Determine the [X, Y] coordinate at the center of the cell enclosing the given text.  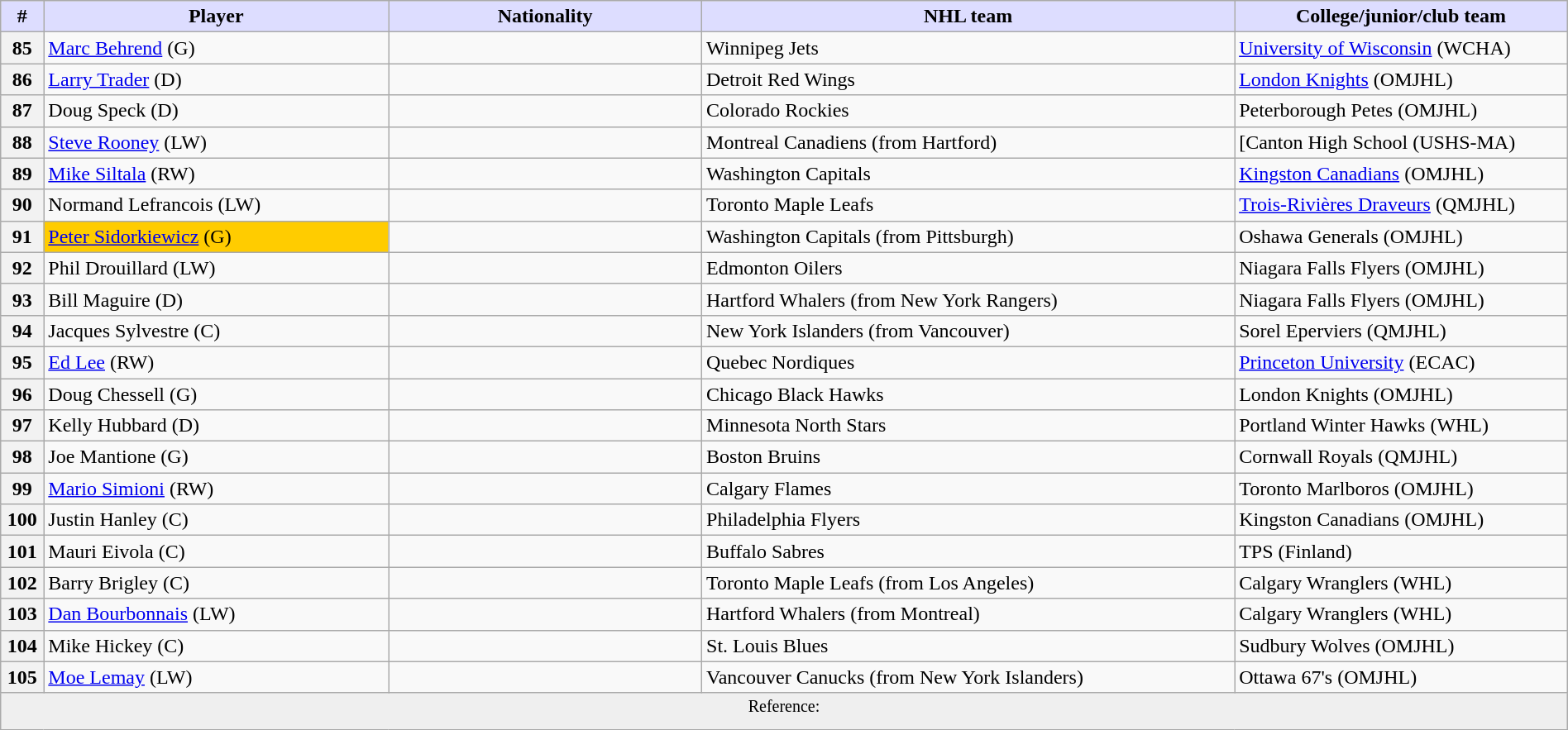
87 [22, 111]
Detroit Red Wings [968, 79]
89 [22, 174]
Sudbury Wolves (OMJHL) [1401, 646]
105 [22, 677]
94 [22, 331]
Sorel Eperviers (QMJHL) [1401, 331]
95 [22, 362]
86 [22, 79]
Mauri Eivola (C) [217, 551]
100 [22, 520]
Jacques Sylvestre (C) [217, 331]
Washington Capitals (from Pittsburgh) [968, 236]
Hartford Whalers (from New York Rangers) [968, 299]
93 [22, 299]
Oshawa Generals (OMJHL) [1401, 236]
Washington Capitals [968, 174]
Cornwall Royals (QMJHL) [1401, 457]
Nationality [546, 17]
Peterborough Petes (OMJHL) [1401, 111]
101 [22, 551]
Colorado Rockies [968, 111]
Steve Rooney (LW) [217, 142]
Trois-Rivières Draveurs (QMJHL) [1401, 205]
Barry Brigley (C) [217, 583]
Player [217, 17]
103 [22, 614]
Reference: [784, 711]
Edmonton Oilers [968, 268]
Toronto Maple Leafs [968, 205]
Ed Lee (RW) [217, 362]
Ottawa 67's (OMJHL) [1401, 677]
Hartford Whalers (from Montreal) [968, 614]
Toronto Maple Leafs (from Los Angeles) [968, 583]
91 [22, 236]
[Canton High School (USHS-MA) [1401, 142]
Larry Trader (D) [217, 79]
Buffalo Sabres [968, 551]
102 [22, 583]
Portland Winter Hawks (WHL) [1401, 426]
Phil Drouillard (LW) [217, 268]
85 [22, 48]
New York Islanders (from Vancouver) [968, 331]
90 [22, 205]
Philadelphia Flyers [968, 520]
Marc Behrend (G) [217, 48]
TPS (Finland) [1401, 551]
Winnipeg Jets [968, 48]
Calgary Flames [968, 489]
Chicago Black Hawks [968, 394]
Dan Bourbonnais (LW) [217, 614]
Mike Siltala (RW) [217, 174]
Montreal Canadiens (from Hartford) [968, 142]
Doug Chessell (G) [217, 394]
Princeton University (ECAC) [1401, 362]
Mike Hickey (C) [217, 646]
Toronto Marlboros (OMJHL) [1401, 489]
96 [22, 394]
Boston Bruins [968, 457]
Quebec Nordiques [968, 362]
88 [22, 142]
92 [22, 268]
St. Louis Blues [968, 646]
Peter Sidorkiewicz (G) [217, 236]
NHL team [968, 17]
College/junior/club team [1401, 17]
Moe Lemay (LW) [217, 677]
Normand Lefrancois (LW) [217, 205]
Bill Maguire (D) [217, 299]
Minnesota North Stars [968, 426]
Joe Mantione (G) [217, 457]
Doug Speck (D) [217, 111]
97 [22, 426]
99 [22, 489]
# [22, 17]
98 [22, 457]
Justin Hanley (C) [217, 520]
Mario Simioni (RW) [217, 489]
University of Wisconsin (WCHA) [1401, 48]
Vancouver Canucks (from New York Islanders) [968, 677]
104 [22, 646]
Kelly Hubbard (D) [217, 426]
